Locate the cell with the specified text and output its (X, Y) center coordinate. 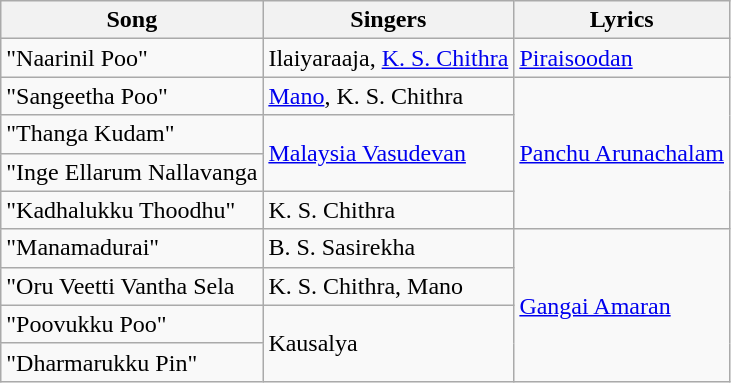
"Naarinil Poo" (132, 58)
Song (132, 20)
K. S. Chithra, Mano (388, 286)
"Thanga Kudam" (132, 134)
Piraisoodan (622, 58)
Singers (388, 20)
"Oru Veetti Vantha Sela (132, 286)
Lyrics (622, 20)
"Kadhalukku Thoodhu" (132, 210)
Ilaiyaraaja, K. S. Chithra (388, 58)
Panchu Arunachalam (622, 153)
Malaysia Vasudevan (388, 153)
"Sangeetha Poo" (132, 96)
B. S. Sasirekha (388, 248)
"Dharmarukku Pin" (132, 362)
Mano, K. S. Chithra (388, 96)
"Inge Ellarum Nallavanga (132, 172)
Gangai Amaran (622, 305)
"Poovukku Poo" (132, 324)
"Manamadurai" (132, 248)
K. S. Chithra (388, 210)
Kausalya (388, 343)
